Pinpoint the cell where the given text exists, returning its [X, Y] midpoint coordinate. 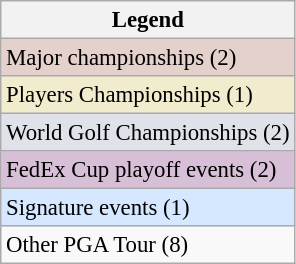
Signature events (1) [148, 208]
Players Championships (1) [148, 95]
Legend [148, 20]
Major championships (2) [148, 58]
World Golf Championships (2) [148, 133]
Other PGA Tour (8) [148, 245]
FedEx Cup playoff events (2) [148, 170]
